Pinpoint the cell where the given text exists, returning its (X, Y) midpoint coordinate. 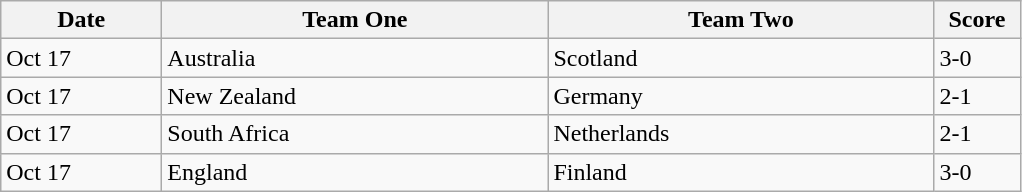
Scotland (741, 58)
Australia (355, 58)
Netherlands (741, 134)
Team Two (741, 20)
Team One (355, 20)
Date (82, 20)
South Africa (355, 134)
New Zealand (355, 96)
Finland (741, 172)
Germany (741, 96)
England (355, 172)
Score (977, 20)
